Search for the cell housing the specified text and yield its [X, Y] center coordinate. 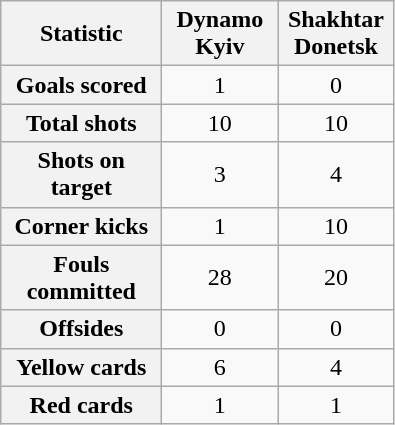
Goals scored [82, 85]
Red cards [82, 405]
Shakhtar Donetsk [336, 34]
Statistic [82, 34]
Total shots [82, 123]
Offsides [82, 329]
3 [220, 174]
Fouls committed [82, 278]
Dynamo Kyiv [220, 34]
Yellow cards [82, 367]
Corner kicks [82, 226]
6 [220, 367]
20 [336, 278]
28 [220, 278]
Shots on target [82, 174]
